Locate the cell with the specified text and output its (x, y) center coordinate. 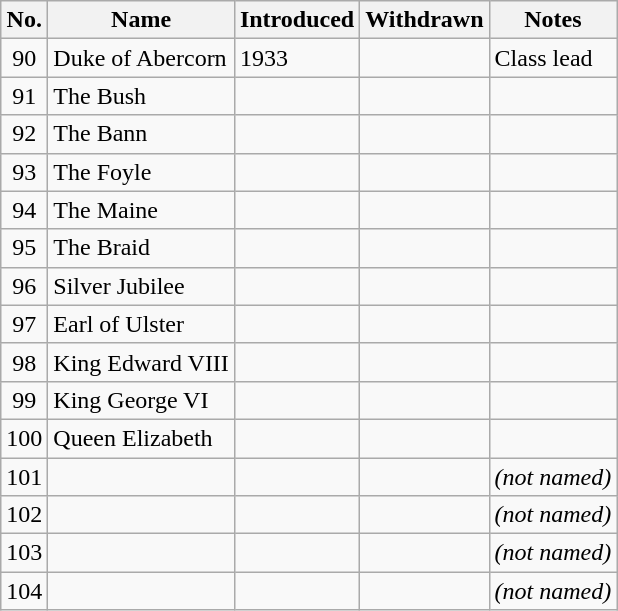
93 (24, 172)
Earl of Ulster (142, 324)
101 (24, 477)
96 (24, 286)
Name (142, 20)
Withdrawn (424, 20)
The Maine (142, 210)
King George VI (142, 400)
Introduced (296, 20)
102 (24, 515)
98 (24, 362)
Duke of Abercorn (142, 58)
99 (24, 400)
King Edward VIII (142, 362)
97 (24, 324)
104 (24, 591)
90 (24, 58)
103 (24, 553)
The Bush (142, 96)
95 (24, 248)
91 (24, 96)
Queen Elizabeth (142, 438)
92 (24, 134)
Silver Jubilee (142, 286)
100 (24, 438)
1933 (296, 58)
The Braid (142, 248)
The Bann (142, 134)
No. (24, 20)
94 (24, 210)
The Foyle (142, 172)
Class lead (553, 58)
Notes (553, 20)
